From the cell containing the given text, extract its center point as [X, Y] coordinate. 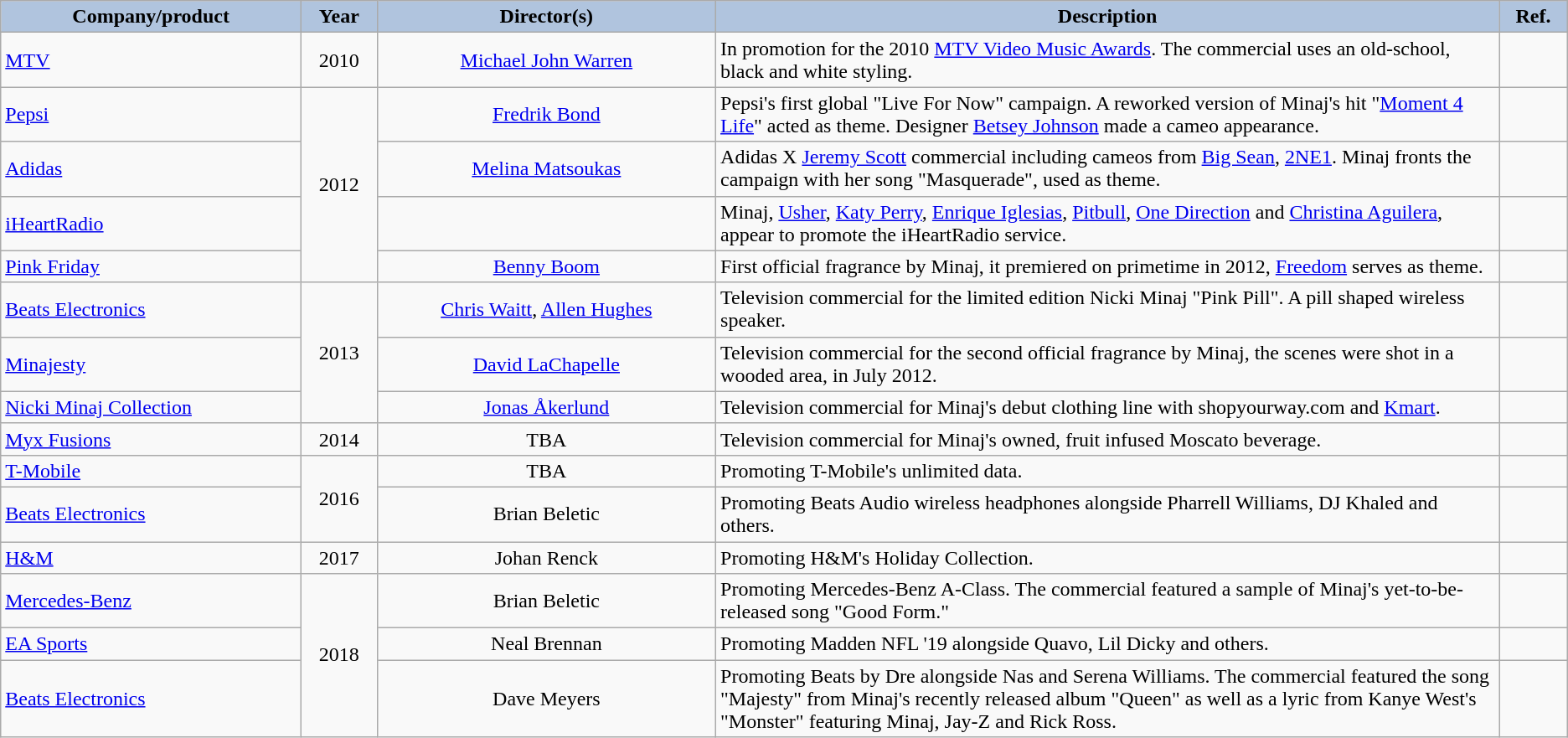
Johan Renck [546, 557]
Neal Brennan [546, 644]
Ref. [1533, 17]
Year [340, 17]
2016 [340, 498]
Chris Waitt, Allen Hughes [546, 310]
David LaChapelle [546, 364]
Fredrik Bond [546, 114]
Promoting Mercedes-Benz A-Class. The commercial featured a sample of Minaj's yet-to-be-released song "Good Form." [1107, 601]
Television commercial for Minaj's debut clothing line with shopyourway.com and Kmart. [1107, 407]
2012 [340, 184]
First official fragrance by Minaj, it premiered on primetime in 2012, Freedom serves as theme. [1107, 266]
Television commercial for the limited edition Nicki Minaj "Pink Pill". A pill shaped wireless speaker. [1107, 310]
Mercedes-Benz [151, 601]
Pink Friday [151, 266]
Adidas X Jeremy Scott commercial including cameos from Big Sean, 2NE1. Minaj fronts the campaign with her song "Masquerade", used as theme. [1107, 169]
2017 [340, 557]
Michael John Warren [546, 60]
Television commercial for Minaj's owned, fruit infused Moscato beverage. [1107, 439]
Promoting Madden NFL '19 alongside Quavo, Lil Dicky and others. [1107, 644]
H&M [151, 557]
Pepsi [151, 114]
EA Sports [151, 644]
Director(s) [546, 17]
Company/product [151, 17]
T-Mobile [151, 471]
Jonas Åkerlund [546, 407]
Dave Meyers [546, 699]
Adidas [151, 169]
Description [1107, 17]
MTV [151, 60]
2014 [340, 439]
Promoting T-Mobile's unlimited data. [1107, 471]
Minajesty [151, 364]
iHeartRadio [151, 223]
In promotion for the 2010 MTV Video Music Awards. The commercial uses an old-school, black and white styling. [1107, 60]
Promoting H&M's Holiday Collection. [1107, 557]
2010 [340, 60]
Television commercial for the second official fragrance by Minaj, the scenes were shot in a wooded area, in July 2012. [1107, 364]
Promoting Beats Audio wireless headphones alongside Pharrell Williams, DJ Khaled and others. [1107, 514]
Melina Matsoukas [546, 169]
2018 [340, 655]
Nicki Minaj Collection [151, 407]
2013 [340, 353]
Benny Boom [546, 266]
Minaj, Usher, Katy Perry, Enrique Iglesias, Pitbull, One Direction and Christina Aguilera, appear to promote the iHeartRadio service. [1107, 223]
Myx Fusions [151, 439]
